Identify which cell holds the provided text, then report its (x, y) central coordinate. 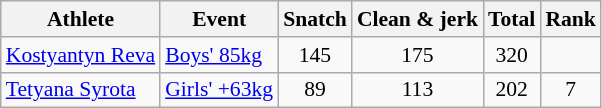
Event (219, 19)
Boys' 85kg (219, 55)
89 (315, 90)
Clean & jerk (418, 19)
175 (418, 55)
113 (418, 90)
7 (570, 90)
Total (512, 19)
145 (315, 55)
320 (512, 55)
Tetyana Syrota (80, 90)
Rank (570, 19)
Kostyantyn Reva (80, 55)
Girls' +63kg (219, 90)
Athlete (80, 19)
Snatch (315, 19)
202 (512, 90)
